Output the (x, y) coordinate of the center of the cell containing the given text.  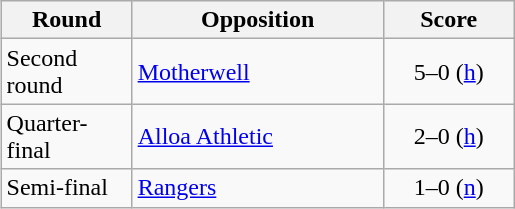
Round (66, 20)
2–0 (h) (448, 136)
Opposition (258, 20)
Rangers (258, 188)
Quarter-final (66, 136)
5–0 (h) (448, 72)
Motherwell (258, 72)
Alloa Athletic (258, 136)
Score (448, 20)
Semi-final (66, 188)
Second round (66, 72)
1–0 (n) (448, 188)
